Return (X, Y) of the center of cell containing provided text 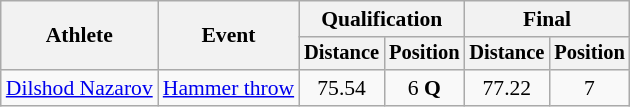
7 (589, 88)
6 Q (424, 88)
Dilshod Nazarov (80, 88)
75.54 (342, 88)
Final (546, 19)
Athlete (80, 36)
Event (228, 36)
77.22 (506, 88)
Qualification (382, 19)
Hammer throw (228, 88)
